Return [x, y] of the center of cell containing provided text 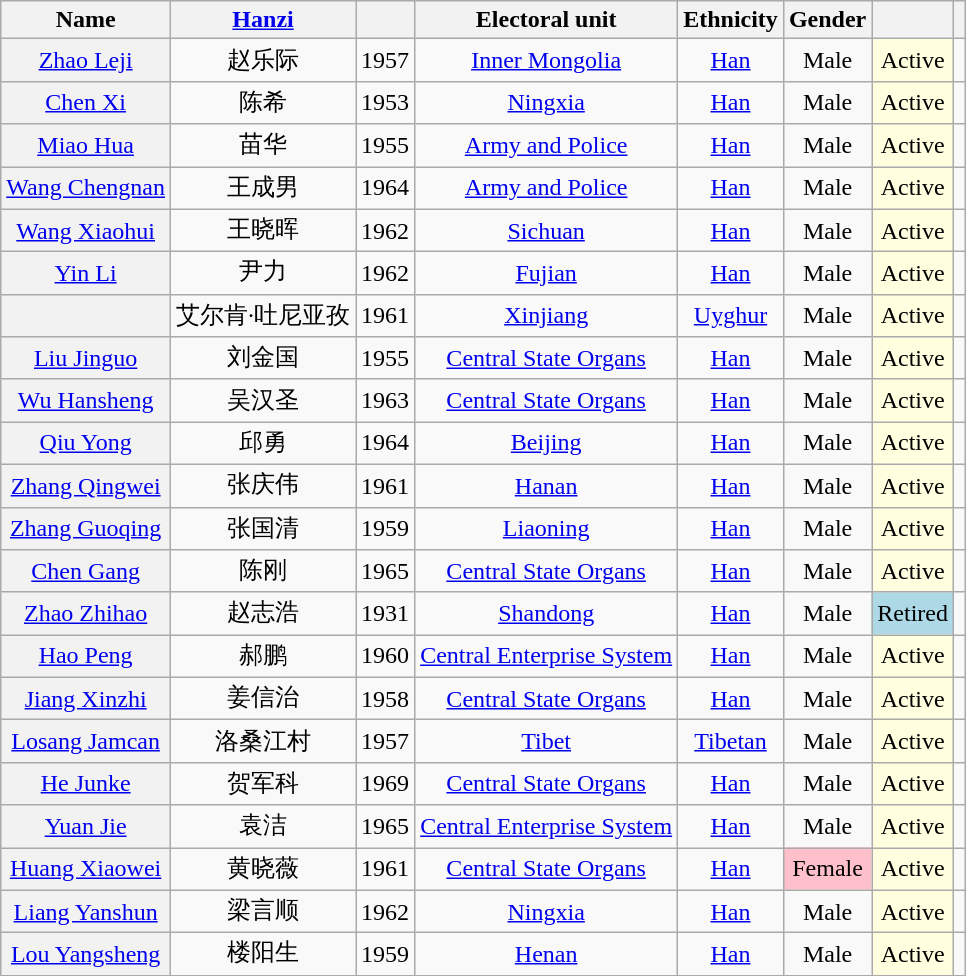
Retired [913, 614]
梁言顺 [264, 912]
1960 [386, 656]
Ethnicity [731, 20]
Xinjiang [546, 316]
Electoral unit [546, 20]
1931 [386, 614]
姜信治 [264, 698]
Qiu Yong [86, 444]
Jiang Xinzhi [86, 698]
1953 [386, 102]
Shandong [546, 614]
苗华 [264, 146]
陈刚 [264, 572]
Zhao Leji [86, 60]
陈希 [264, 102]
王成男 [264, 188]
Yin Li [86, 274]
Tibetan [731, 742]
He Junke [86, 784]
赵志浩 [264, 614]
赵乐际 [264, 60]
Wang Xiaohui [86, 230]
张国清 [264, 528]
Losang Jamcan [86, 742]
Zhao Zhihao [86, 614]
1958 [386, 698]
黄晓薇 [264, 870]
Zhang Qingwei [86, 486]
Hanan [546, 486]
Tibet [546, 742]
尹力 [264, 274]
Zhang Guoqing [86, 528]
郝鹏 [264, 656]
Inner Mongolia [546, 60]
Sichuan [546, 230]
Liaoning [546, 528]
Name [86, 20]
邱勇 [264, 444]
1963 [386, 400]
Miao Hua [86, 146]
Fujian [546, 274]
Wang Chengnan [86, 188]
楼阳生 [264, 954]
Liang Yanshun [86, 912]
吴汉圣 [264, 400]
刘金国 [264, 358]
Huang Xiaowei [86, 870]
Lou Yangsheng [86, 954]
Uyghur [731, 316]
袁洁 [264, 826]
Wu Hansheng [86, 400]
Hao Peng [86, 656]
Henan [546, 954]
Female [827, 870]
Chen Xi [86, 102]
Beijing [546, 444]
洛桑江村 [264, 742]
艾尔肯·吐尼亚孜 [264, 316]
Chen Gang [86, 572]
贺军科 [264, 784]
Liu Jinguo [86, 358]
Yuan Jie [86, 826]
1969 [386, 784]
Gender [827, 20]
王晓晖 [264, 230]
张庆伟 [264, 486]
Hanzi [264, 20]
